Search for the cell housing the specified text and yield its (X, Y) center coordinate. 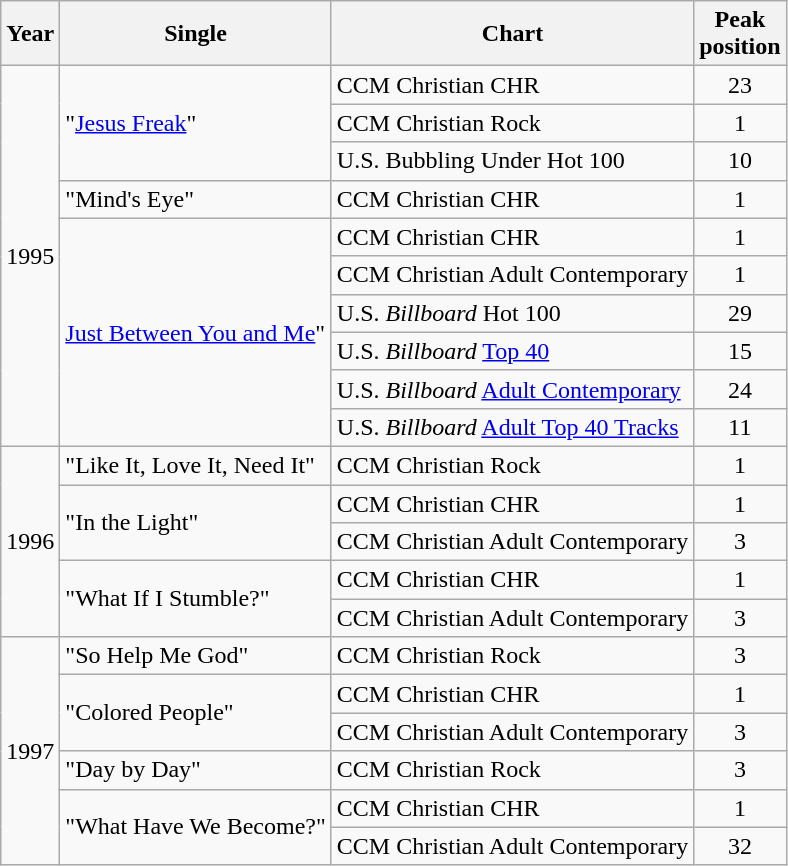
11 (740, 427)
"What If I Stumble?" (196, 599)
U.S. Bubbling Under Hot 100 (512, 161)
24 (740, 389)
"Like It, Love It, Need It" (196, 465)
1995 (30, 256)
"What Have We Become?" (196, 827)
Single (196, 34)
U.S. Billboard Adult Top 40 Tracks (512, 427)
U.S. Billboard Top 40 (512, 351)
U.S. Billboard Adult Contemporary (512, 389)
Peakposition (740, 34)
Chart (512, 34)
"Jesus Freak" (196, 123)
1996 (30, 541)
"So Help Me God" (196, 656)
23 (740, 85)
"Day by Day" (196, 770)
29 (740, 313)
U.S. Billboard Hot 100 (512, 313)
"Colored People" (196, 713)
"In the Light" (196, 522)
1997 (30, 751)
32 (740, 846)
15 (740, 351)
10 (740, 161)
Just Between You and Me" (196, 332)
Year (30, 34)
"Mind's Eye" (196, 199)
